Extract the (x, y) coordinate from the center of the cell holding the provided text.  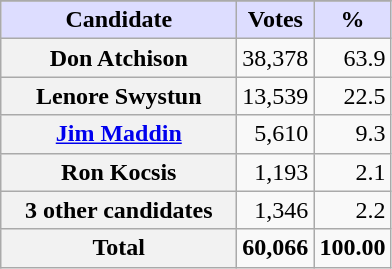
63.9 (352, 58)
2.2 (352, 210)
38,378 (276, 58)
Lenore Swystun (119, 96)
1,193 (276, 172)
22.5 (352, 96)
5,610 (276, 134)
1,346 (276, 210)
13,539 (276, 96)
2.1 (352, 172)
% (352, 20)
60,066 (276, 248)
Total (119, 248)
3 other candidates (119, 210)
Candidate (119, 20)
100.00 (352, 248)
Votes (276, 20)
Don Atchison (119, 58)
9.3 (352, 134)
Jim Maddin (119, 134)
Ron Kocsis (119, 172)
